For the text-containing cell, return its midpoint in (X, Y) coordinate format. 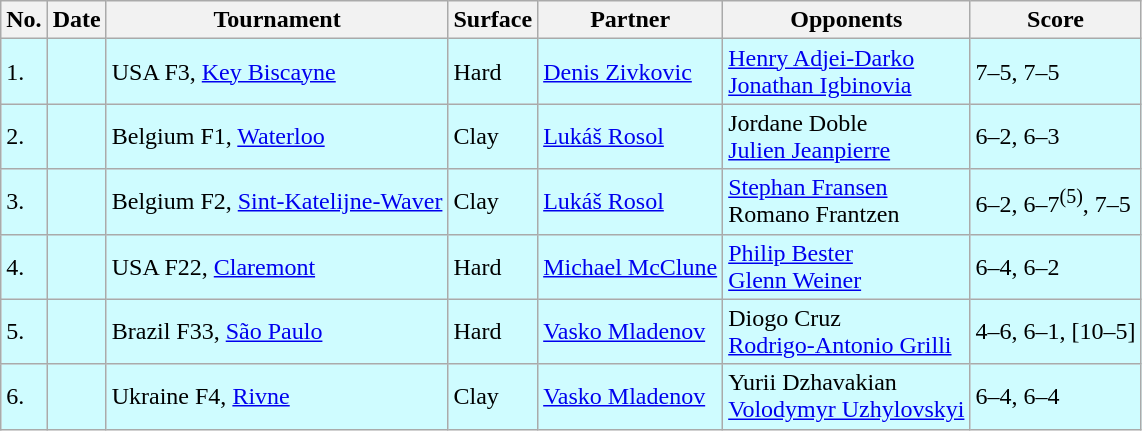
Partner (630, 20)
Denis Zivkovic (630, 72)
Belgium F2, Sint-Katelijne-Waver (277, 202)
Opponents (846, 20)
2. (24, 136)
Stephan Fransen Romano Frantzen (846, 202)
Date (76, 20)
1. (24, 72)
Surface (493, 20)
Jordane Doble Julien Jeanpierre (846, 136)
7–5, 7–5 (1056, 72)
USA F22, Claremont (277, 266)
Yurii Dzhavakian Volodymyr Uzhylovskyi (846, 396)
Score (1056, 20)
3. (24, 202)
6. (24, 396)
4. (24, 266)
USA F3, Key Biscayne (277, 72)
6–2, 6–7(5), 7–5 (1056, 202)
5. (24, 332)
Brazil F33, São Paulo (277, 332)
4–6, 6–1, [10–5] (1056, 332)
Diogo Cruz Rodrigo-Antonio Grilli (846, 332)
Tournament (277, 20)
Belgium F1, Waterloo (277, 136)
6–2, 6–3 (1056, 136)
Philip Bester Glenn Weiner (846, 266)
Ukraine F4, Rivne (277, 396)
Henry Adjei-Darko Jonathan Igbinovia (846, 72)
No. (24, 20)
6–4, 6–4 (1056, 396)
6–4, 6–2 (1056, 266)
Michael McClune (630, 266)
